Search for the cell housing the specified text and yield its (x, y) center coordinate. 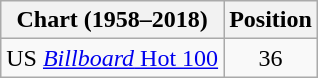
Chart (1958–2018) (112, 20)
US Billboard Hot 100 (112, 58)
36 (271, 58)
Position (271, 20)
